Return [X, Y] of the center of cell containing provided text 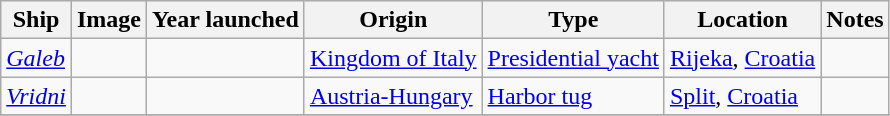
Split, Croatia [742, 96]
Type [573, 20]
Year launched [225, 20]
Galeb [36, 58]
Vridni [36, 96]
Origin [393, 20]
Location [742, 20]
Ship [36, 20]
Harbor tug [573, 96]
Rijeka, Croatia [742, 58]
Kingdom of Italy [393, 58]
Notes [855, 20]
Image [108, 20]
Austria-Hungary [393, 96]
Presidential yacht [573, 58]
